Output the [X, Y] coordinate of the center of the cell containing the given text.  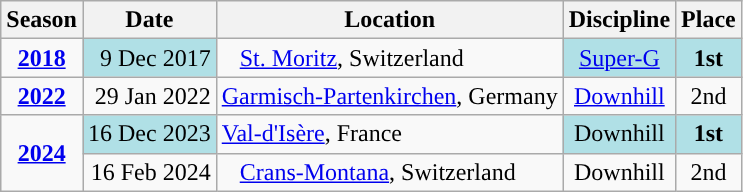
Crans-Montana, Switzerland [390, 172]
Place [709, 20]
Location [390, 20]
Garmisch-Partenkirchen, Germany [390, 96]
2022 [42, 96]
9 Dec 2017 [149, 58]
Date [149, 20]
2018 [42, 58]
16 Dec 2023 [149, 134]
Val-d'Isère, France [390, 134]
Discipline [619, 20]
2024 [42, 153]
St. Moritz, Switzerland [390, 58]
Super-G [619, 58]
Season [42, 20]
29 Jan 2022 [149, 96]
16 Feb 2024 [149, 172]
